Find where the given text appears and provide that cell's center as [X, Y] coordinate. 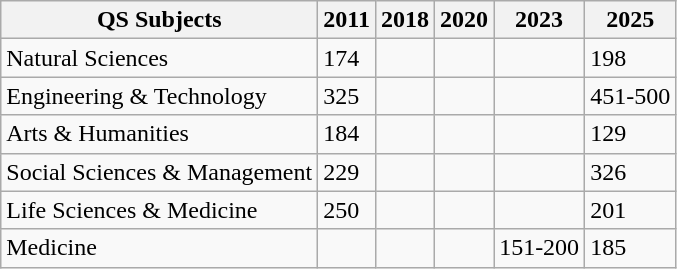
QS Subjects [160, 20]
229 [347, 172]
Arts & Humanities [160, 134]
Life Sciences & Medicine [160, 210]
174 [347, 58]
325 [347, 96]
2023 [540, 20]
2018 [404, 20]
326 [630, 172]
2020 [464, 20]
201 [630, 210]
184 [347, 134]
198 [630, 58]
185 [630, 248]
2025 [630, 20]
129 [630, 134]
Natural Sciences [160, 58]
2011 [347, 20]
Engineering & Technology [160, 96]
Medicine [160, 248]
451-500 [630, 96]
Social Sciences & Management [160, 172]
250 [347, 210]
151-200 [540, 248]
